Capture the cell that displays the provided text and extract its (x, y) central coordinate. 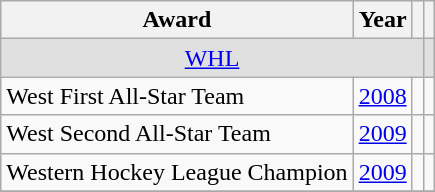
West Second All-Star Team (177, 134)
Western Hockey League Champion (177, 172)
2008 (382, 96)
WHL (212, 58)
Award (177, 20)
West First All-Star Team (177, 96)
Year (382, 20)
